Scan for the cell matching the given text and deliver its (X, Y) coordinate at center. 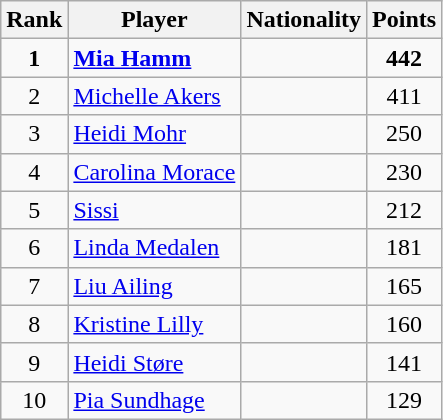
Heidi Mohr (154, 134)
Carolina Morace (154, 172)
Sissi (154, 210)
9 (34, 362)
442 (404, 58)
6 (34, 248)
Kristine Lilly (154, 324)
10 (34, 400)
129 (404, 400)
160 (404, 324)
5 (34, 210)
212 (404, 210)
181 (404, 248)
Mia Hamm (154, 58)
4 (34, 172)
1 (34, 58)
Michelle Akers (154, 96)
Liu Ailing (154, 286)
Linda Medalen (154, 248)
Rank (34, 20)
250 (404, 134)
2 (34, 96)
230 (404, 172)
Heidi Støre (154, 362)
3 (34, 134)
Pia Sundhage (154, 400)
Player (154, 20)
165 (404, 286)
141 (404, 362)
Nationality (304, 20)
Points (404, 20)
411 (404, 96)
8 (34, 324)
7 (34, 286)
